Return [x, y] of the center of cell containing provided text 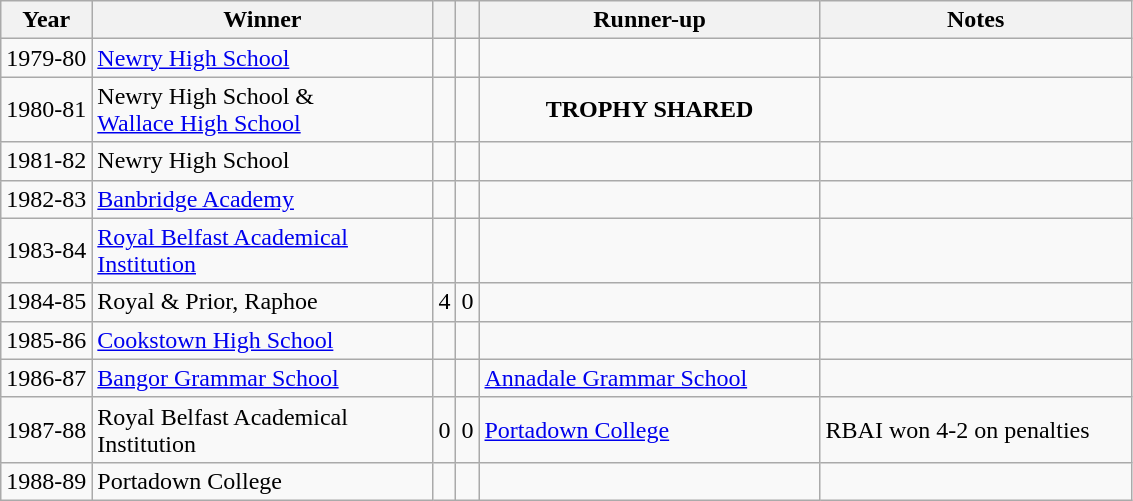
1984-85 [46, 302]
Banbridge Academy [262, 199]
1981-82 [46, 161]
Year [46, 20]
Royal & Prior, Raphoe [262, 302]
Notes [976, 20]
RBAI won 4-2 on penalties [976, 430]
1986-87 [46, 378]
1980-81 [46, 110]
Bangor Grammar School [262, 378]
Cookstown High School [262, 340]
Newry High School &Wallace High School [262, 110]
4 [444, 302]
1987-88 [46, 430]
1988-89 [46, 481]
Annadale Grammar School [650, 378]
TROPHY SHARED [650, 110]
1979-80 [46, 58]
1985-86 [46, 340]
Winner [262, 20]
1982-83 [46, 199]
Runner-up [650, 20]
1983-84 [46, 250]
